Pinpoint the cell where the given text exists, returning its [X, Y] midpoint coordinate. 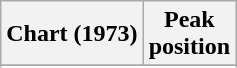
Chart (1973) [72, 34]
Peakposition [189, 34]
